Capture the cell that displays the provided text and extract its (x, y) central coordinate. 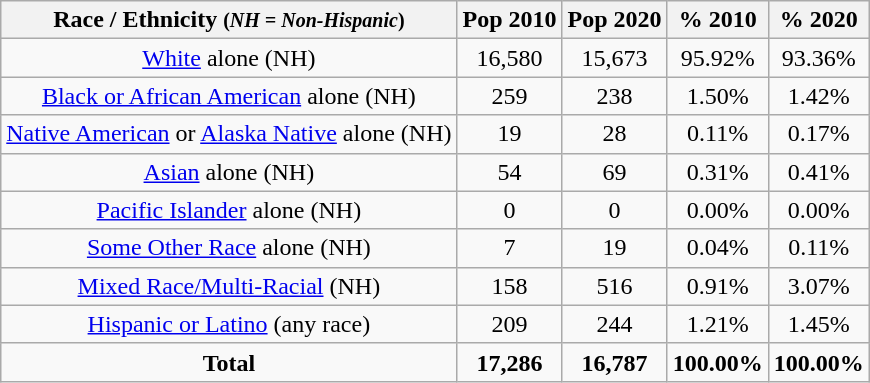
Some Other Race alone (NH) (229, 248)
259 (510, 96)
White alone (NH) (229, 58)
1.50% (718, 96)
54 (510, 172)
95.92% (718, 58)
Black or African American alone (NH) (229, 96)
16,787 (614, 362)
69 (614, 172)
Pop 2020 (614, 20)
3.07% (818, 286)
Pop 2010 (510, 20)
0.41% (818, 172)
15,673 (614, 58)
244 (614, 324)
% 2010 (718, 20)
0.17% (818, 134)
93.36% (818, 58)
Total (229, 362)
209 (510, 324)
1.45% (818, 324)
1.21% (718, 324)
Race / Ethnicity (NH = Non-Hispanic) (229, 20)
0.91% (718, 286)
158 (510, 286)
17,286 (510, 362)
Asian alone (NH) (229, 172)
% 2020 (818, 20)
Hispanic or Latino (any race) (229, 324)
7 (510, 248)
0.31% (718, 172)
1.42% (818, 96)
16,580 (510, 58)
238 (614, 96)
Pacific Islander alone (NH) (229, 210)
Mixed Race/Multi-Racial (NH) (229, 286)
28 (614, 134)
516 (614, 286)
0.04% (718, 248)
Native American or Alaska Native alone (NH) (229, 134)
